Pinpoint the cell where the given text exists, returning its (X, Y) midpoint coordinate. 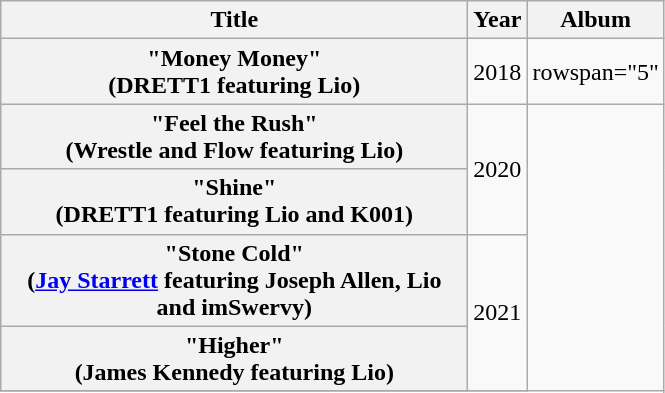
Title (234, 20)
rowspan="5" (596, 72)
2021 (498, 312)
"Feel the Rush"(Wrestle and Flow featuring Lio) (234, 136)
"Shine"(DRETT1 featuring Lio and K001) (234, 202)
"Money Money"(DRETT1 featuring Lio) (234, 72)
Year (498, 20)
2018 (498, 72)
2020 (498, 169)
"Higher"(James Kennedy featuring Lio) (234, 358)
"Stone Cold"(Jay Starrett featuring Joseph Allen, Lio and imSwervy) (234, 280)
Album (596, 20)
